Extract the (X, Y) coordinate from the center of the cell holding the provided text.  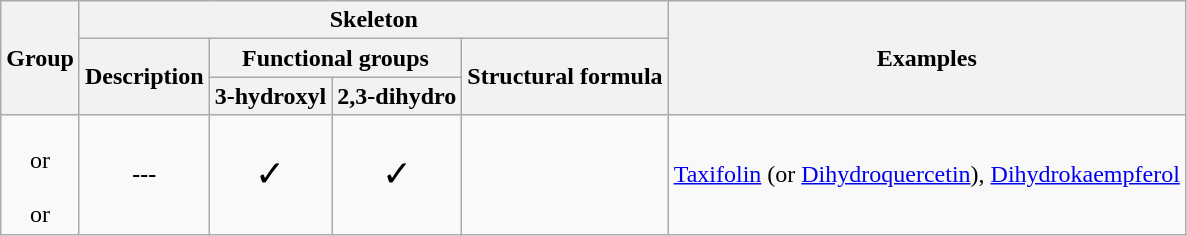
Taxifolin (or Dihydroquercetin), Dihydrokaempferol (926, 174)
Examples (926, 58)
2,3-dihydro (397, 96)
Functional groups (336, 58)
oror (40, 174)
Group (40, 58)
--- (144, 174)
3-hydroxyl (270, 96)
Skeleton (374, 20)
Structural formula (565, 77)
Description (144, 77)
